Find where the given text appears and provide that cell's center as [X, Y] coordinate. 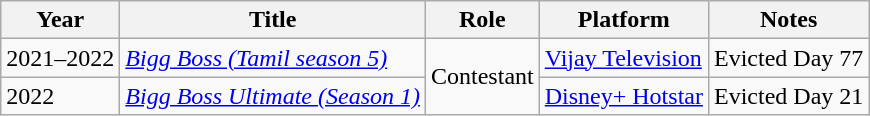
Disney+ Hotstar [624, 96]
Title [273, 20]
Role [483, 20]
Contestant [483, 77]
Platform [624, 20]
Bigg Boss Ultimate (Season 1) [273, 96]
Bigg Boss (Tamil season 5) [273, 58]
Evicted Day 77 [788, 58]
Evicted Day 21 [788, 96]
2021–2022 [60, 58]
Notes [788, 20]
Year [60, 20]
Vijay Television [624, 58]
2022 [60, 96]
